Identify which cell holds the provided text, then report its [x, y] central coordinate. 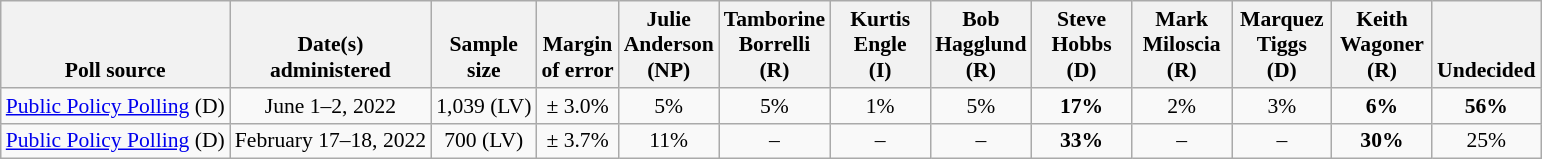
MarkMiloscia(R) [1182, 44]
1% [880, 106]
6% [1382, 106]
2% [1182, 106]
TamborineBorrelli(R) [774, 44]
± 3.0% [577, 106]
BobHagglund(R) [980, 44]
Marginof error [577, 44]
Poll source [116, 44]
11% [669, 141]
25% [1486, 141]
Undecided [1486, 44]
KeithWagoner(R) [1382, 44]
17% [1082, 106]
1,039 (LV) [484, 106]
SteveHobbs(D) [1082, 44]
33% [1082, 141]
30% [1382, 141]
MarquezTiggs(D) [1282, 44]
JulieAnderson(NP) [669, 44]
June 1–2, 2022 [330, 106]
KurtisEngle(I) [880, 44]
Date(s)administered [330, 44]
700 (LV) [484, 141]
3% [1282, 106]
Samplesize [484, 44]
± 3.7% [577, 141]
56% [1486, 106]
February 17–18, 2022 [330, 141]
